Search for the cell housing the specified text and yield its [x, y] center coordinate. 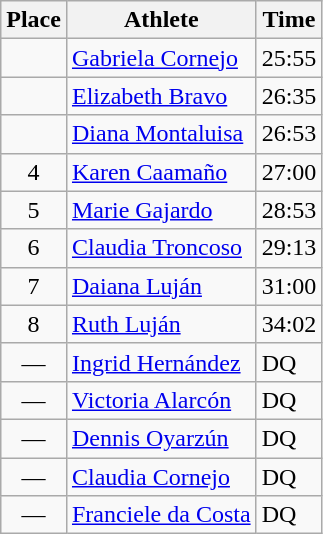
Daiana Luján [161, 286]
8 [34, 324]
Franciele da Costa [161, 515]
Gabriela Cornejo [161, 58]
27:00 [289, 172]
28:53 [289, 210]
6 [34, 248]
4 [34, 172]
Place [34, 20]
34:02 [289, 324]
Claudia Cornejo [161, 477]
29:13 [289, 248]
5 [34, 210]
26:53 [289, 134]
7 [34, 286]
25:55 [289, 58]
26:35 [289, 96]
Marie Gajardo [161, 210]
Diana Montaluisa [161, 134]
Victoria Alarcón [161, 400]
Athlete [161, 20]
Claudia Troncoso [161, 248]
Ruth Luján [161, 324]
Elizabeth Bravo [161, 96]
Dennis Oyarzún [161, 438]
31:00 [289, 286]
Ingrid Hernández [161, 362]
Time [289, 20]
Karen Caamaño [161, 172]
